Determine the [x, y] coordinate at the center of the cell enclosing the given text.  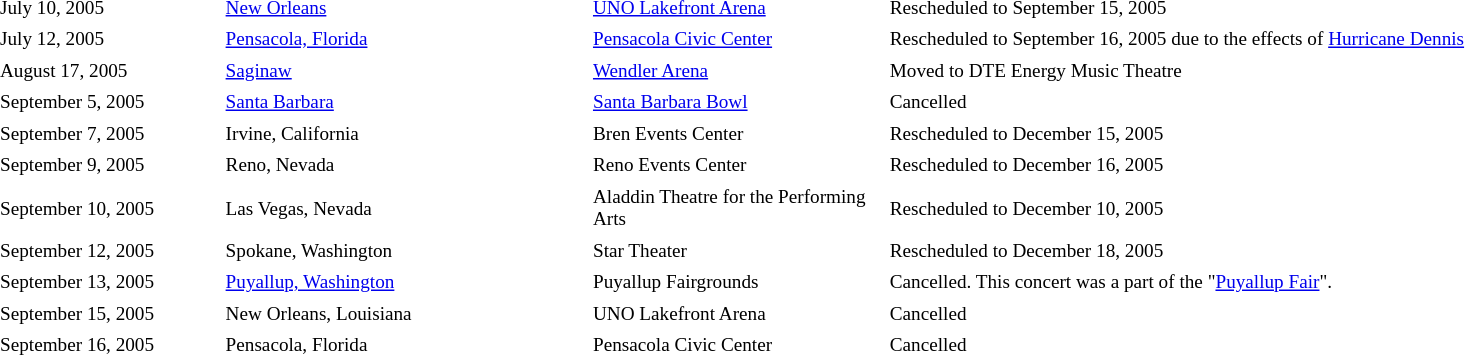
Irvine, California [405, 134]
Saginaw [405, 71]
Santa Barbara [405, 102]
Puyallup Fairgrounds [737, 282]
Pensacola, Florida [405, 40]
Reno, Nevada [405, 166]
Wendler Arena [737, 71]
Aladdin Theatre for the Performing Arts [737, 208]
Reno Events Center [737, 166]
Santa Barbara Bowl [737, 102]
Star Theater [737, 251]
Puyallup, Washington [405, 282]
New Orleans, Louisiana [405, 314]
Pensacola Civic Center [737, 40]
Las Vegas, Nevada [405, 208]
Bren Events Center [737, 134]
UNO Lakefront Arena [737, 314]
Spokane, Washington [405, 251]
